Extract the (x, y) coordinate from the center of the cell holding the provided text.  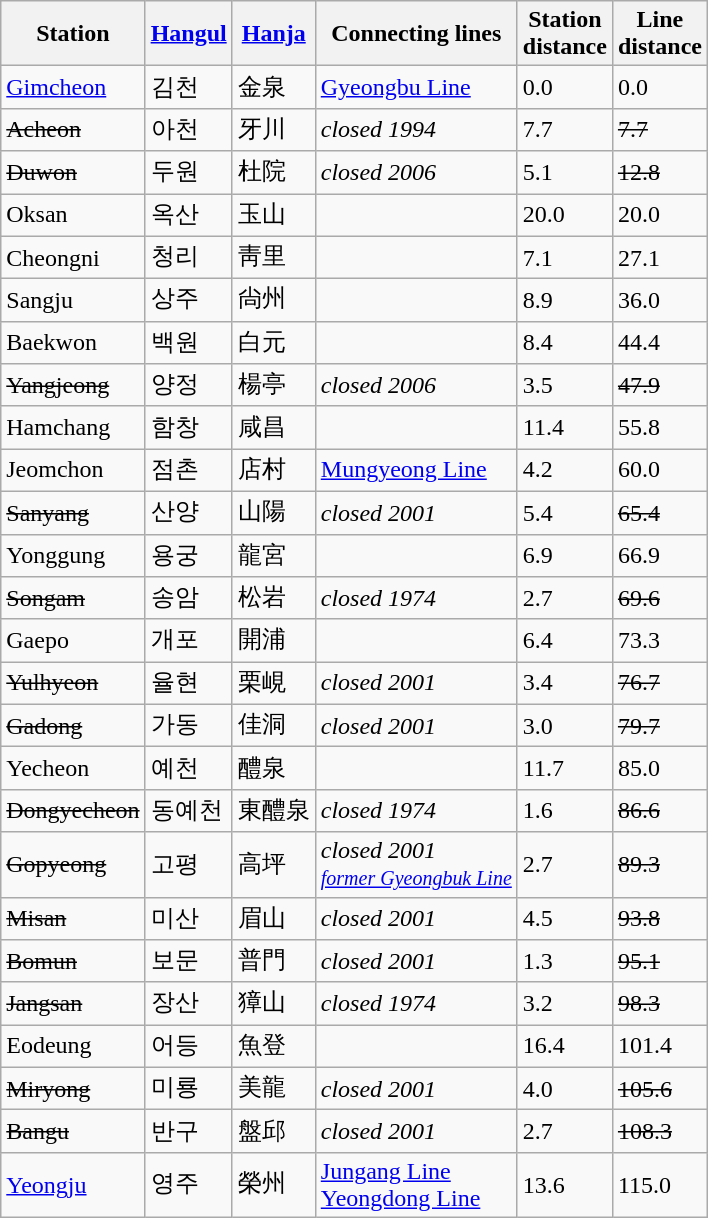
상주 (188, 300)
12.8 (660, 172)
Misan (73, 918)
73.3 (660, 640)
Hanja (274, 34)
楊亭 (274, 386)
Jungang LineYeongdong Line (416, 1184)
고평 (188, 864)
옥산 (188, 216)
Mungyeong Line (416, 470)
청리 (188, 258)
獐山 (274, 1004)
69.6 (660, 598)
Gadong (73, 726)
咸昌 (274, 428)
3.0 (564, 726)
closed 1994 (416, 130)
白元 (274, 342)
Station (73, 34)
어등 (188, 1046)
高坪 (274, 864)
65.4 (660, 512)
함창 (188, 428)
東醴泉 (274, 810)
Sanyang (73, 512)
11.7 (564, 768)
眉山 (274, 918)
김천 (188, 88)
47.9 (660, 386)
영주 (188, 1184)
예천 (188, 768)
closed 2001former Gyeongbuk Line (416, 864)
13.6 (564, 1184)
Dongyecheon (73, 810)
두원 (188, 172)
Yecheon (73, 768)
60.0 (660, 470)
산양 (188, 512)
魚登 (274, 1046)
44.4 (660, 342)
靑里 (274, 258)
Jangsan (73, 1004)
龍宮 (274, 556)
普門 (274, 962)
店村 (274, 470)
미산 (188, 918)
85.0 (660, 768)
5.1 (564, 172)
용궁 (188, 556)
가동 (188, 726)
玉山 (274, 216)
115.0 (660, 1184)
山陽 (274, 512)
Yulhyeon (73, 684)
4.2 (564, 470)
松岩 (274, 598)
Stationdistance (564, 34)
보문 (188, 962)
尙州 (274, 300)
Baekwon (73, 342)
93.8 (660, 918)
66.9 (660, 556)
Cheongni (73, 258)
金泉 (274, 88)
98.3 (660, 1004)
백원 (188, 342)
105.6 (660, 1088)
점촌 (188, 470)
Gyeongbu Line (416, 88)
Bomun (73, 962)
Eodeung (73, 1046)
55.8 (660, 428)
7.1 (564, 258)
Acheon (73, 130)
開浦 (274, 640)
醴泉 (274, 768)
Gopyeong (73, 864)
양정 (188, 386)
86.6 (660, 810)
Songam (73, 598)
Miryong (73, 1088)
8.9 (564, 300)
Yeongju (73, 1184)
Jeomchon (73, 470)
6.9 (564, 556)
Connecting lines (416, 34)
1.6 (564, 810)
미룡 (188, 1088)
개포 (188, 640)
Yangjeong (73, 386)
佳洞 (274, 726)
1.3 (564, 962)
Linedistance (660, 34)
栗峴 (274, 684)
108.3 (660, 1132)
Hangul (188, 34)
盤邱 (274, 1132)
27.1 (660, 258)
11.4 (564, 428)
율현 (188, 684)
Yonggung (73, 556)
장산 (188, 1004)
Gimcheon (73, 88)
79.7 (660, 726)
Hamchang (73, 428)
Bangu (73, 1132)
美龍 (274, 1088)
76.7 (660, 684)
89.3 (660, 864)
Sangju (73, 300)
杜院 (274, 172)
牙川 (274, 130)
Gaepo (73, 640)
동예천 (188, 810)
101.4 (660, 1046)
4.0 (564, 1088)
95.1 (660, 962)
16.4 (564, 1046)
36.0 (660, 300)
Oksan (73, 216)
3.2 (564, 1004)
4.5 (564, 918)
3.5 (564, 386)
榮州 (274, 1184)
6.4 (564, 640)
Duwon (73, 172)
5.4 (564, 512)
반구 (188, 1132)
3.4 (564, 684)
8.4 (564, 342)
송암 (188, 598)
아천 (188, 130)
